Detect which cell encompasses the target text, then output its [x, y] center coordinate. 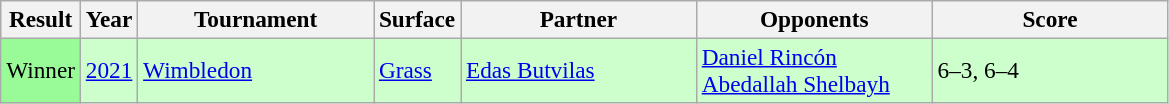
Grass [418, 70]
Winner [41, 70]
Year [108, 19]
Wimbledon [256, 70]
Opponents [814, 19]
2021 [108, 70]
Daniel Rincón Abedallah Shelbayh [814, 70]
Score [1050, 19]
Tournament [256, 19]
6–3, 6–4 [1050, 70]
Partner [579, 19]
Surface [418, 19]
Result [41, 19]
Edas Butvilas [579, 70]
